Determine the [X, Y] coordinate at the center of the cell enclosing the given text.  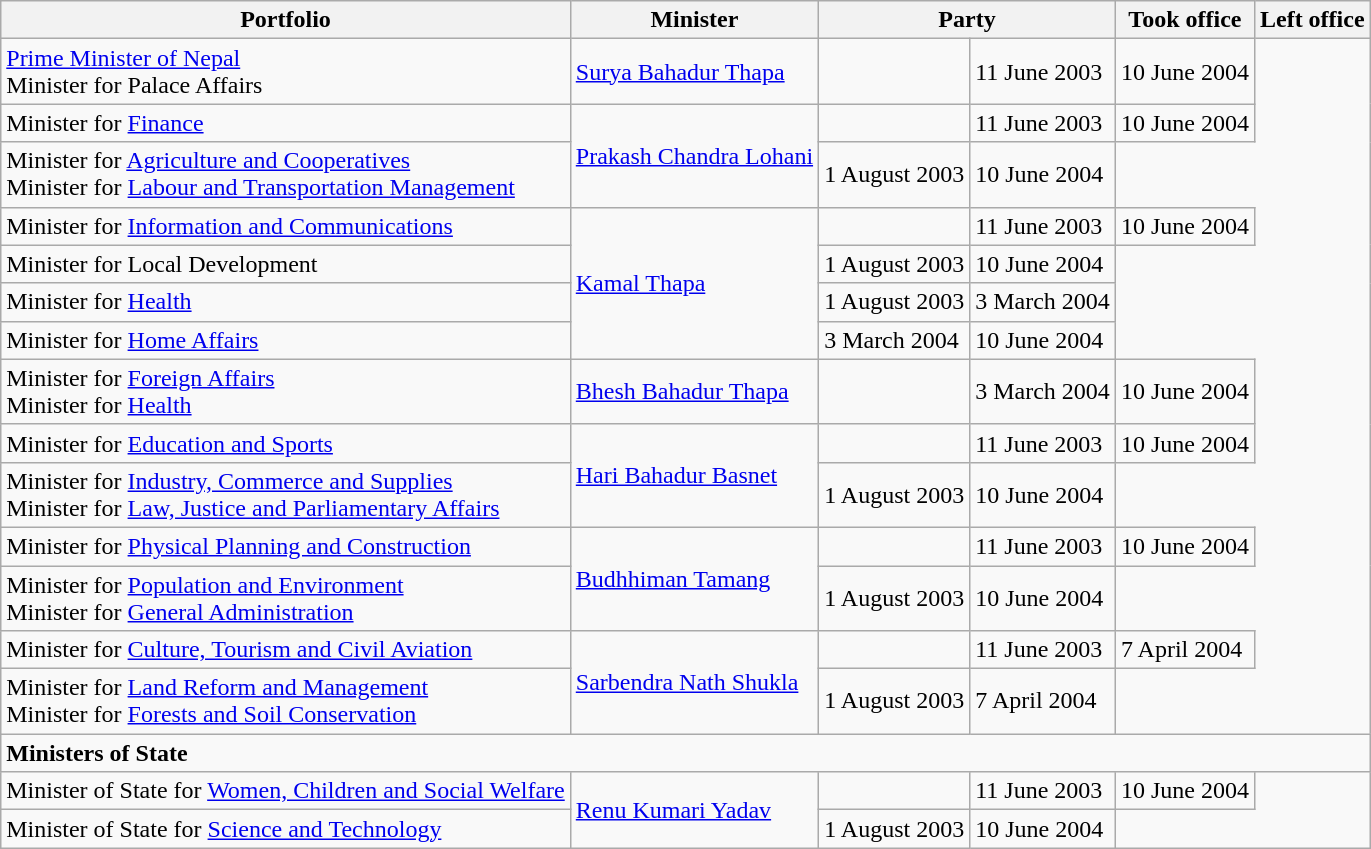
Minister for Culture, Tourism and Civil Aviation [286, 650]
Bhesh Bahadur Thapa [694, 392]
Minister for Local Development [286, 264]
Minister for Health [286, 302]
Minister of State for Science and Technology [286, 829]
Left office [1312, 20]
Kamal Thapa [694, 283]
Hari Bahadur Basnet [694, 476]
Minister for Industry, Commerce and SuppliesMinister for Law, Justice and Parliamentary Affairs [286, 494]
Minister for Population and EnvironmentMinister for General Administration [286, 598]
Prakash Chandra Lohani [694, 156]
Minister for Physical Planning and Construction [286, 546]
Ministers of State [686, 753]
Minister for Agriculture and CooperativesMinister for Labour and Transportation Management [286, 174]
Minister [694, 20]
Took office [1184, 20]
Surya Bahadur Thapa [694, 72]
Sarbendra Nath Shukla [694, 682]
Minister for Information and Communications [286, 226]
Prime Minister of NepalMinister for Palace Affairs [286, 72]
Minister of State for Women, Children and Social Welfare [286, 791]
Budhhiman Tamang [694, 578]
Portfolio [286, 20]
Minister for Foreign AffairsMinister for Health [286, 392]
Minister for Land Reform and ManagementMinister for Forests and Soil Conservation [286, 702]
Minister for Home Affairs [286, 340]
Renu Kumari Yadav [694, 810]
Minister for Finance [286, 123]
Party [968, 20]
Minister for Education and Sports [286, 443]
